From the cell containing the given text, extract its center point as (X, Y) coordinate. 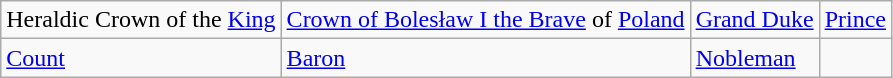
Nobleman (754, 58)
Count (141, 58)
Baron (486, 58)
Prince (855, 20)
Crown of Bolesław I the Brave of Poland (486, 20)
Grand Duke (754, 20)
Heraldic Crown of the King (141, 20)
